Capture the cell that displays the provided text and extract its (x, y) central coordinate. 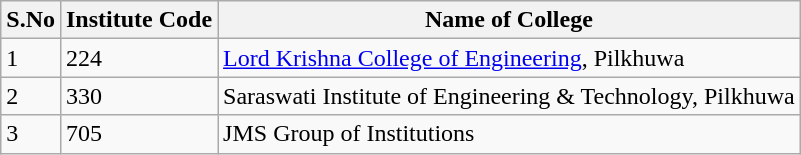
330 (138, 96)
224 (138, 58)
Lord Krishna College of Engineering, Pilkhuwa (510, 58)
Saraswati Institute of Engineering & Technology, Pilkhuwa (510, 96)
Name of College (510, 20)
705 (138, 134)
Institute Code (138, 20)
2 (31, 96)
JMS Group of Institutions (510, 134)
1 (31, 58)
S.No (31, 20)
3 (31, 134)
